From the cell containing the given text, extract its center point as (X, Y) coordinate. 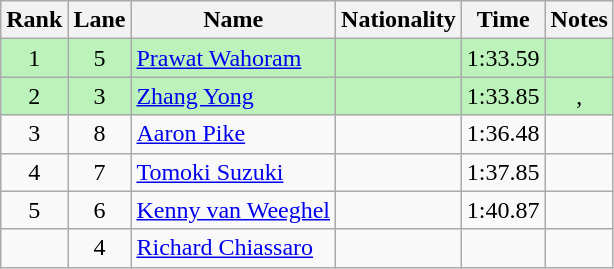
1:37.85 (503, 172)
2 (34, 96)
1 (34, 58)
7 (100, 172)
6 (100, 210)
Notes (579, 20)
, (579, 96)
Richard Chiassaro (234, 248)
Prawat Wahoram (234, 58)
Rank (34, 20)
8 (100, 134)
1:36.48 (503, 134)
Tomoki Suzuki (234, 172)
1:40.87 (503, 210)
Time (503, 20)
Name (234, 20)
Lane (100, 20)
1:33.59 (503, 58)
Zhang Yong (234, 96)
1:33.85 (503, 96)
Aaron Pike (234, 134)
Nationality (399, 20)
Kenny van Weeghel (234, 210)
